Pinpoint the cell where the given text exists, returning its [x, y] midpoint coordinate. 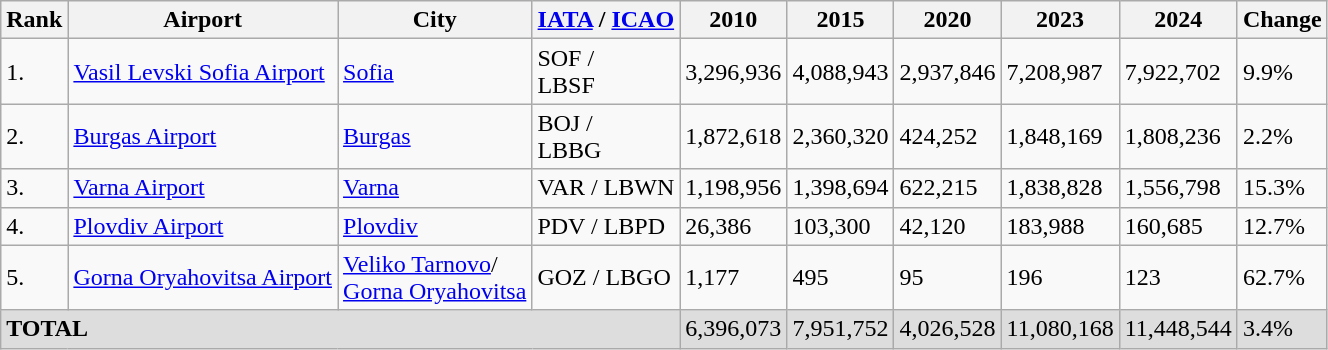
7,922,702 [1178, 72]
4,088,943 [840, 72]
123 [1178, 278]
42,120 [948, 226]
62.7% [1282, 278]
City [435, 20]
PDV / LBPD [606, 226]
Vasil Levski Sofia Airport [203, 72]
4,026,528 [948, 329]
Veliko Tarnovo/Gorna Oryahovitsa [435, 278]
26,386 [734, 226]
11,448,544 [1178, 329]
TOTAL [340, 329]
160,685 [1178, 226]
1,848,169 [1060, 136]
2024 [1178, 20]
1,872,618 [734, 136]
2.2% [1282, 136]
196 [1060, 278]
Burgas Airport [203, 136]
Change [1282, 20]
3,296,936 [734, 72]
SOF /LBSF [606, 72]
2023 [1060, 20]
1,398,694 [840, 188]
6,396,073 [734, 329]
BOJ /LBBG [606, 136]
Sofia [435, 72]
2015 [840, 20]
95 [948, 278]
GOZ / LBGO [606, 278]
4. [34, 226]
1,808,236 [1178, 136]
2010 [734, 20]
IATA / ICAO [606, 20]
11,080,168 [1060, 329]
103,300 [840, 226]
622,215 [948, 188]
2020 [948, 20]
Gorna Oryahovitsa Airport [203, 278]
VAR / LBWN [606, 188]
Plovdiv [435, 226]
Varna Airport [203, 188]
1. [34, 72]
2,937,846 [948, 72]
1,838,828 [1060, 188]
5. [34, 278]
495 [840, 278]
Plovdiv Airport [203, 226]
15.3% [1282, 188]
Varna [435, 188]
3.4% [1282, 329]
7,951,752 [840, 329]
Burgas [435, 136]
1,198,956 [734, 188]
7,208,987 [1060, 72]
2. [34, 136]
183,988 [1060, 226]
Rank [34, 20]
1,556,798 [1178, 188]
1,177 [734, 278]
424,252 [948, 136]
3. [34, 188]
Airport [203, 20]
9.9% [1282, 72]
12.7% [1282, 226]
2,360,320 [840, 136]
